Pinpoint the cell where the given text exists, returning its [x, y] midpoint coordinate. 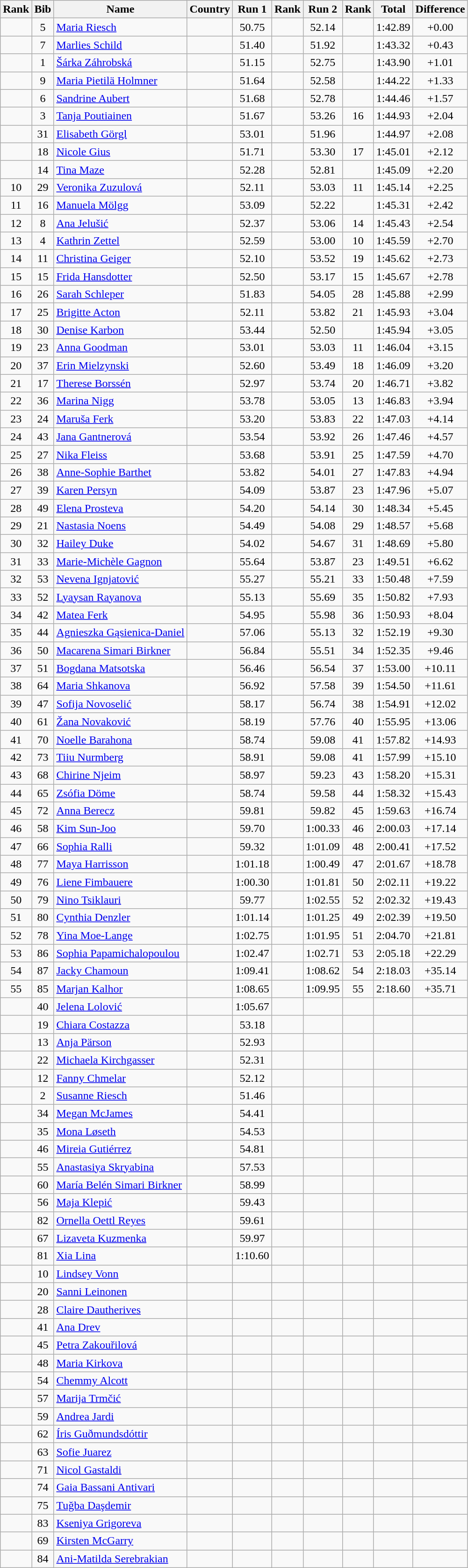
+15.31 [440, 775]
57.76 [323, 722]
+3.15 [440, 348]
Tina Maze [121, 169]
Sophia Ralli [121, 846]
Christina Geiger [121, 259]
Nino Tsiklauri [121, 900]
50.75 [252, 27]
Name [121, 9]
+2.78 [440, 277]
1:01.18 [252, 864]
71 [43, 1470]
59.70 [252, 829]
69 [43, 1541]
52.60 [252, 365]
1:45.31 [393, 205]
59.61 [252, 1220]
+0.00 [440, 27]
Jelena Lolović [121, 1006]
2:18.03 [393, 971]
Maya Harrisson [121, 864]
1:47.59 [393, 454]
+3.05 [440, 330]
2:05.18 [393, 953]
Sofija Novoselić [121, 704]
54.81 [252, 1149]
56.92 [252, 686]
+8.04 [440, 615]
53.18 [252, 1024]
Ana Drev [121, 1327]
1:49.51 [393, 562]
72 [43, 811]
+3.04 [440, 312]
Bib [43, 9]
Žana Novaković [121, 722]
1:08.65 [252, 989]
Maria Shkanova [121, 686]
1:47.03 [393, 419]
Kseniya Grigoreva [121, 1523]
54.95 [252, 615]
1:47.83 [393, 472]
52.12 [252, 1078]
Šárka Záhrobská [121, 63]
1:10.60 [252, 1256]
1:46.04 [393, 348]
Anna Goodman [121, 348]
Jana Gantnerová [121, 437]
56 [43, 1203]
1:45.09 [393, 169]
+2.25 [440, 187]
Erin Mielzynski [121, 365]
+6.62 [440, 562]
Macarena Simari Birkner [121, 650]
7 [43, 45]
1:00.49 [323, 864]
73 [43, 757]
Maruša Ferk [121, 419]
Anne-Sophie Barthet [121, 472]
Nika Fleiss [121, 454]
58 [43, 829]
Susanne Riesch [121, 1096]
1:59.63 [393, 811]
Nicole Gius [121, 152]
Run 1 [252, 9]
1:45.59 [393, 241]
59.77 [252, 900]
53.92 [323, 437]
2:02.11 [393, 882]
58.97 [252, 775]
52.75 [323, 63]
57 [43, 1399]
+1.01 [440, 63]
1:01.14 [252, 918]
52.78 [323, 98]
77 [43, 864]
52.93 [252, 1042]
Manuela Mölgg [121, 205]
+2.54 [440, 223]
1:50.48 [393, 579]
1:05.67 [252, 1006]
51.68 [252, 98]
Anastasiya Skryabina [121, 1167]
87 [43, 971]
Therese Borssén [121, 383]
1:44.22 [393, 80]
+5.68 [440, 526]
1:44.97 [393, 134]
+5.80 [440, 544]
+2.12 [440, 152]
María Belén Simari Birkner [121, 1185]
+7.93 [440, 597]
Sofie Juarez [121, 1452]
+35.71 [440, 989]
54.14 [323, 508]
Marjan Kalhor [121, 989]
52.14 [323, 27]
+12.02 [440, 704]
+19.50 [440, 918]
Gaia Bassani Antivari [121, 1488]
+1.57 [440, 98]
1:09.95 [323, 989]
Nastasia Noens [121, 526]
+21.81 [440, 935]
76 [43, 882]
+3.20 [440, 365]
+2.73 [440, 259]
Marie-Michèle Gagnon [121, 562]
1:09.41 [252, 971]
Lindsey Vonn [121, 1274]
Petra Zakouřilová [121, 1345]
Veronika Zuzulová [121, 187]
+2.70 [440, 241]
Sarah Schleper [121, 294]
+17.14 [440, 829]
52.22 [323, 205]
1:45.43 [393, 223]
+2.08 [440, 134]
59.32 [252, 846]
5 [43, 27]
1:50.93 [393, 615]
+11.61 [440, 686]
60 [43, 1185]
Kirsten McGarry [121, 1541]
+7.59 [440, 579]
86 [43, 953]
52.81 [323, 169]
+18.78 [440, 864]
+17.52 [440, 846]
58.17 [252, 704]
+9.30 [440, 633]
51.83 [252, 294]
1:47.46 [393, 437]
55.51 [323, 650]
67 [43, 1238]
Marina Nigg [121, 401]
1:48.57 [393, 526]
Lyaysan Rayanova [121, 597]
Chiara Costazza [121, 1024]
Ornella Oettl Reyes [121, 1220]
+13.06 [440, 722]
+0.43 [440, 45]
56.46 [252, 668]
84 [43, 1559]
Sandrine Aubert [121, 98]
Claire Dautherives [121, 1309]
+14.93 [440, 739]
68 [43, 775]
Karen Persyn [121, 490]
Sophia Papamichalopoulou [121, 953]
2:04.70 [393, 935]
1:02.47 [252, 953]
74 [43, 1488]
9 [43, 80]
53.17 [323, 277]
Maria Pietilä Holmner [121, 80]
Maria Kirkova [121, 1363]
Yina Moe-Lange [121, 935]
1:45.14 [393, 187]
Noelle Barahona [121, 739]
Elena Prosteva [121, 508]
53.26 [323, 116]
57.06 [252, 633]
54.41 [252, 1114]
52.31 [252, 1060]
53.09 [252, 205]
Íris Guðmundsdóttir [121, 1434]
53.49 [323, 365]
Lizaveta Kuzmenka [121, 1238]
75 [43, 1505]
53.30 [323, 152]
1:54.91 [393, 704]
54.02 [252, 544]
52.28 [252, 169]
2:00.41 [393, 846]
62 [43, 1434]
2 [43, 1096]
Run 2 [323, 9]
2:01.67 [393, 864]
53.00 [323, 241]
Brigitte Acton [121, 312]
53.91 [323, 454]
Bogdana Matsotska [121, 668]
1:45.94 [393, 330]
+2.20 [440, 169]
56.74 [323, 704]
+19.43 [440, 900]
52.37 [252, 223]
Ani-Matilda Serebrakian [121, 1559]
1:46.71 [393, 383]
1:50.82 [393, 597]
53.83 [323, 419]
1:57.99 [393, 757]
+1.33 [440, 80]
1:00.33 [323, 829]
Matea Ferk [121, 615]
2:00.03 [393, 829]
1:43.90 [393, 63]
54.53 [252, 1131]
Country [210, 9]
1:46.09 [393, 365]
+2.04 [440, 116]
59.58 [323, 793]
2:18.60 [393, 989]
+19.22 [440, 882]
+4.94 [440, 472]
Denise Karbon [121, 330]
1:53.00 [393, 668]
Nicol Gastaldi [121, 1470]
Anna Berecz [121, 811]
54.49 [252, 526]
51.64 [252, 80]
58.19 [252, 722]
53.20 [252, 419]
+2.42 [440, 205]
1:58.20 [393, 775]
64 [43, 686]
Difference [440, 9]
Fanny Chmelar [121, 1078]
1:44.93 [393, 116]
81 [43, 1256]
53.78 [252, 401]
1:43.32 [393, 45]
Ana Jelušić [121, 223]
56.54 [323, 668]
53.52 [323, 259]
Total [393, 9]
Mona Løseth [121, 1131]
Tanja Poutiainen [121, 116]
Chemmy Alcott [121, 1381]
6 [43, 98]
Marija Trmčić [121, 1399]
55.27 [252, 579]
Agnieszka Gąsienica-Daniel [121, 633]
4 [43, 241]
51.15 [252, 63]
1 [43, 63]
+5.45 [440, 508]
1:01.95 [323, 935]
Megan McJames [121, 1114]
51.40 [252, 45]
+10.11 [440, 668]
56.84 [252, 650]
53.68 [252, 454]
Xia Lina [121, 1256]
54.20 [252, 508]
1:58.32 [393, 793]
54.05 [323, 294]
1:01.81 [323, 882]
2:02.39 [393, 918]
1:02.75 [252, 935]
57.58 [323, 686]
Mireia Gutiérrez [121, 1149]
1:45.62 [393, 259]
51.92 [323, 45]
Marlies Schild [121, 45]
+15.43 [440, 793]
52.58 [323, 80]
53.05 [323, 401]
80 [43, 918]
1:52.19 [393, 633]
1:08.62 [323, 971]
55.69 [323, 597]
59.43 [252, 1203]
3 [43, 116]
Chirine Njeim [121, 775]
52.59 [252, 241]
Tuğba Daşdemir [121, 1505]
Anja Pärson [121, 1042]
54.08 [323, 526]
1:52.35 [393, 650]
52.10 [252, 259]
Andrea Jardi [121, 1416]
+4.14 [440, 419]
+15.10 [440, 757]
54.09 [252, 490]
58.99 [252, 1185]
Kim Sun-Joo [121, 829]
1:02.55 [323, 900]
Jacky Chamoun [121, 971]
51.67 [252, 116]
55.98 [323, 615]
Kathrin Zettel [121, 241]
+22.29 [440, 953]
1:01.25 [323, 918]
+3.82 [440, 383]
1:45.93 [393, 312]
70 [43, 739]
59 [43, 1416]
1:45.67 [393, 277]
51.46 [252, 1096]
52.97 [252, 383]
+35.14 [440, 971]
1:02.71 [323, 953]
66 [43, 846]
Zsófia Döme [121, 793]
+16.74 [440, 811]
Nevena Ignjatović [121, 579]
1:45.88 [393, 294]
58.91 [252, 757]
1:01.09 [323, 846]
1:46.83 [393, 401]
82 [43, 1220]
1:45.01 [393, 152]
54.01 [323, 472]
1:57.82 [393, 739]
1:42.89 [393, 27]
59.97 [252, 1238]
Tiiu Nurmberg [121, 757]
Maria Riesch [121, 27]
59.23 [323, 775]
57.53 [252, 1167]
+4.57 [440, 437]
Frida Hansdotter [121, 277]
55.21 [323, 579]
+5.07 [440, 490]
Maja Klepić [121, 1203]
65 [43, 793]
79 [43, 900]
59.81 [252, 811]
Michaela Kirchgasser [121, 1060]
1:55.95 [393, 722]
1:44.46 [393, 98]
53.74 [323, 383]
51.71 [252, 152]
1:47.96 [393, 490]
1:00.30 [252, 882]
+3.94 [440, 401]
Cynthia Denzler [121, 918]
85 [43, 989]
61 [43, 722]
+9.46 [440, 650]
2:02.32 [393, 900]
1:54.50 [393, 686]
1:48.69 [393, 544]
78 [43, 935]
8 [43, 223]
+4.70 [440, 454]
Hailey Duke [121, 544]
Sanni Leinonen [121, 1291]
53.06 [323, 223]
1:48.34 [393, 508]
63 [43, 1452]
Liene Fimbauere [121, 882]
53.54 [252, 437]
83 [43, 1523]
53.44 [252, 330]
55.64 [252, 562]
51.96 [323, 134]
54.67 [323, 544]
Elisabeth Görgl [121, 134]
+2.99 [440, 294]
59.82 [323, 811]
